Find where the given text appears and provide that cell's center as [X, Y] coordinate. 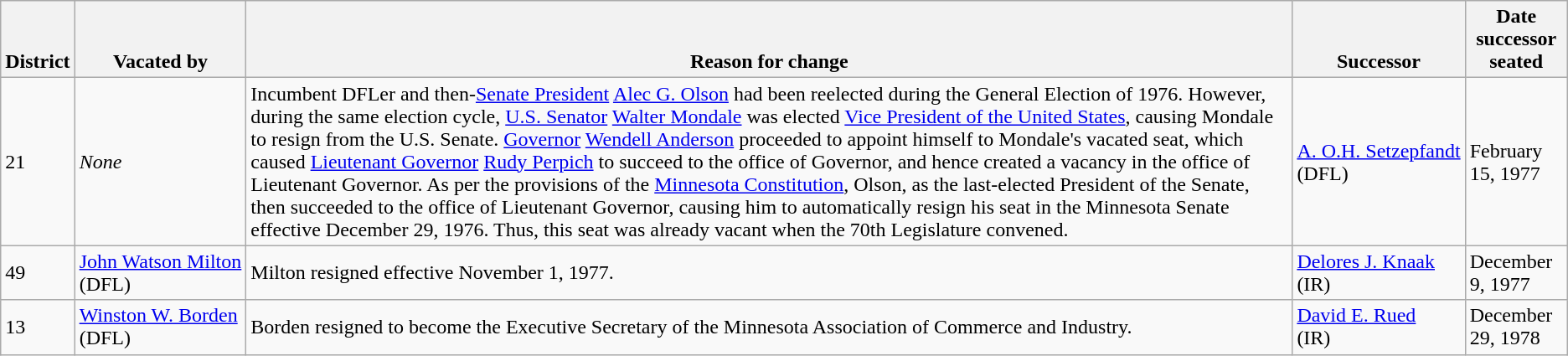
Milton resigned effective November 1, 1977. [769, 273]
Date successorseated [1516, 39]
A. O.H. Setzepfandt(DFL) [1379, 162]
Vacated by [161, 39]
49 [38, 273]
Reason for change [769, 39]
13 [38, 327]
February 15, 1977 [1516, 162]
District [38, 39]
David E. Rued(IR) [1379, 327]
Delores J. Knaak(IR) [1379, 273]
Successor [1379, 39]
John Watson Milton(DFL) [161, 273]
December 9, 1977 [1516, 273]
Winston W. Borden(DFL) [161, 327]
None [161, 162]
Borden resigned to become the Executive Secretary of the Minnesota Association of Commerce and Industry. [769, 327]
December 29, 1978 [1516, 327]
21 [38, 162]
